Pinpoint the cell where the given text exists, returning its [X, Y] midpoint coordinate. 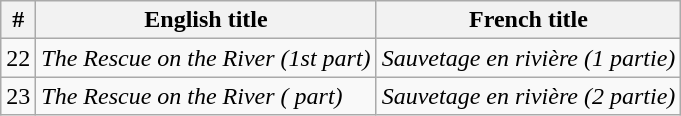
# [18, 20]
23 [18, 96]
The Rescue on the River (1st part) [206, 58]
Sauvetage en rivière (1 partie) [528, 58]
Sauvetage en rivière (2 partie) [528, 96]
22 [18, 58]
English title [206, 20]
The Rescue on the River ( part) [206, 96]
French title [528, 20]
